Determine the (X, Y) coordinate at the center of the cell enclosing the given text.  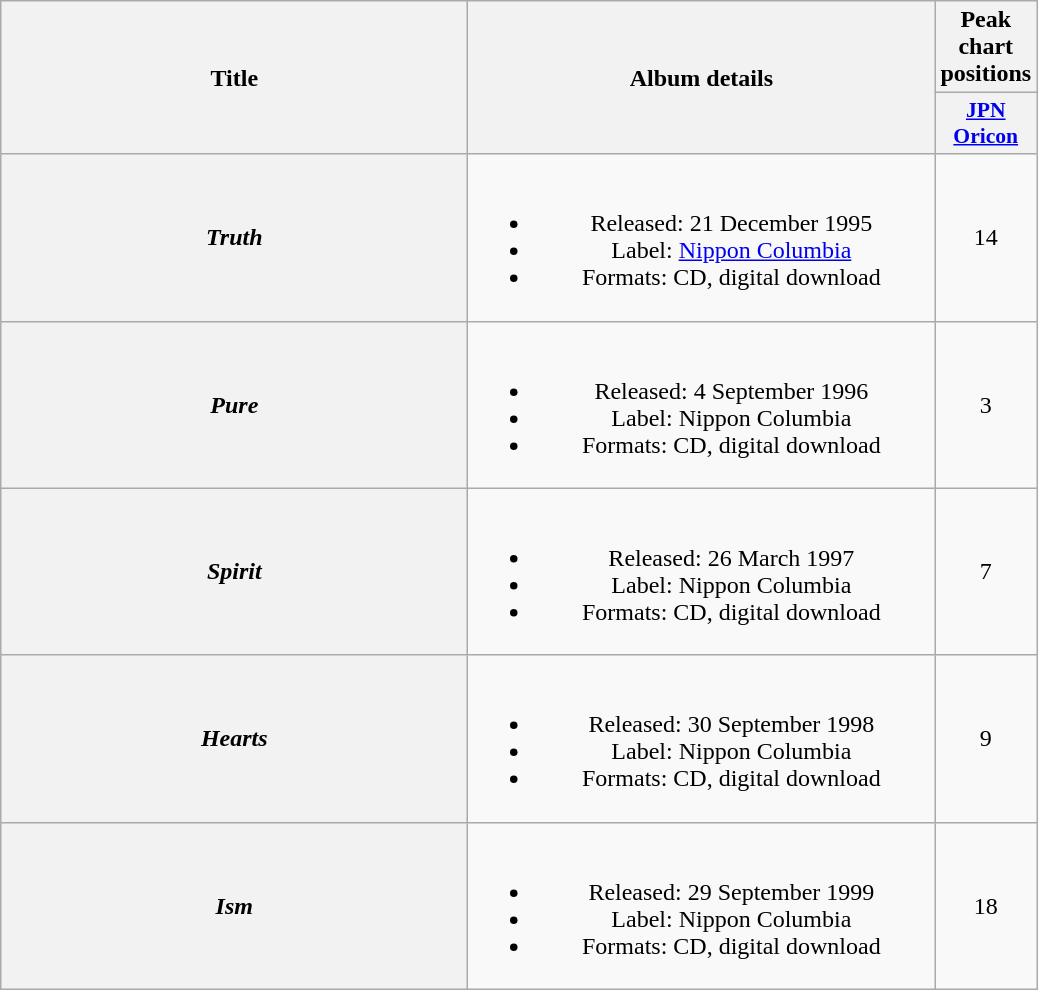
Released: 26 March 1997Label: Nippon ColumbiaFormats: CD, digital download (702, 572)
18 (986, 906)
JPNOricon (986, 124)
Spirit (234, 572)
14 (986, 238)
3 (986, 404)
Album details (702, 78)
Released: 4 September 1996Label: Nippon ColumbiaFormats: CD, digital download (702, 404)
Pure (234, 404)
Released: 21 December 1995Label: Nippon ColumbiaFormats: CD, digital download (702, 238)
9 (986, 738)
Released: 29 September 1999Label: Nippon ColumbiaFormats: CD, digital download (702, 906)
Released: 30 September 1998Label: Nippon ColumbiaFormats: CD, digital download (702, 738)
Title (234, 78)
Ism (234, 906)
Hearts (234, 738)
Truth (234, 238)
Peak chart positions (986, 47)
7 (986, 572)
